For the text-containing cell, return its midpoint in [x, y] coordinate format. 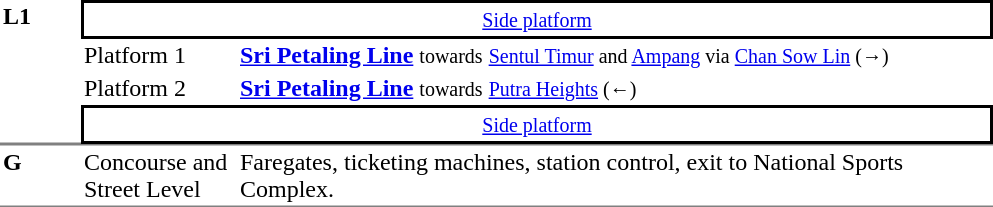
G [40, 176]
Faregates, ticketing machines, station control, exit to National Sports Complex. [615, 176]
Sri Petaling Line towards Sentul Timur and Ampang via Chan Sow Lin (→) [615, 56]
L1 [40, 72]
Platform 1 [159, 56]
Concourse and Street Level [159, 176]
Platform 2 [159, 88]
Sri Petaling Line towards Putra Heights (←) [615, 88]
